Extract the [X, Y] coordinate from the center of the cell holding the provided text.  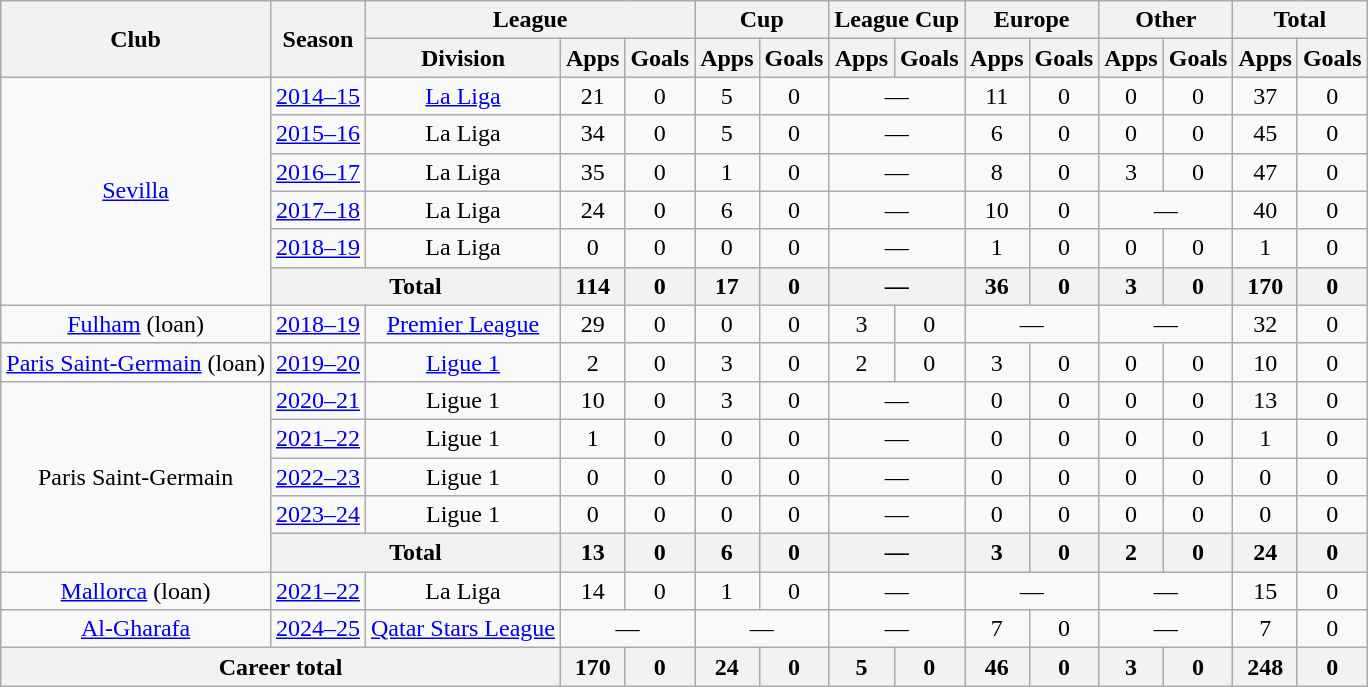
2022–23 [318, 477]
46 [997, 667]
2024–25 [318, 629]
Season [318, 39]
Fulham (loan) [136, 324]
2017–18 [318, 210]
114 [592, 286]
Cup [762, 20]
Career total [281, 667]
32 [1265, 324]
29 [592, 324]
Premier League [462, 324]
15 [1265, 591]
35 [592, 172]
21 [592, 96]
Al-Gharafa [136, 629]
45 [1265, 134]
Qatar Stars League [462, 629]
Club [136, 39]
Paris Saint-Germain (loan) [136, 362]
2019–20 [318, 362]
36 [997, 286]
League [530, 20]
Other [1166, 20]
2014–15 [318, 96]
Paris Saint-Germain [136, 476]
League Cup [897, 20]
40 [1265, 210]
17 [727, 286]
Mallorca (loan) [136, 591]
Sevilla [136, 191]
2015–16 [318, 134]
8 [997, 172]
2016–17 [318, 172]
11 [997, 96]
37 [1265, 96]
248 [1265, 667]
2023–24 [318, 515]
14 [592, 591]
34 [592, 134]
Europe [1032, 20]
Division [462, 58]
47 [1265, 172]
2020–21 [318, 400]
